Locate the cell with the specified text and output its [x, y] center coordinate. 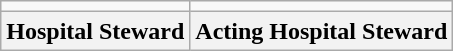
Hospital Steward [96, 31]
Acting Hospital Steward [322, 31]
